Extract the [x, y] coordinate from the center of the cell holding the provided text.  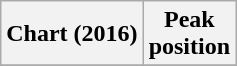
Peak position [189, 34]
Chart (2016) [72, 34]
